Pinpoint the cell where the given text exists, returning its [x, y] midpoint coordinate. 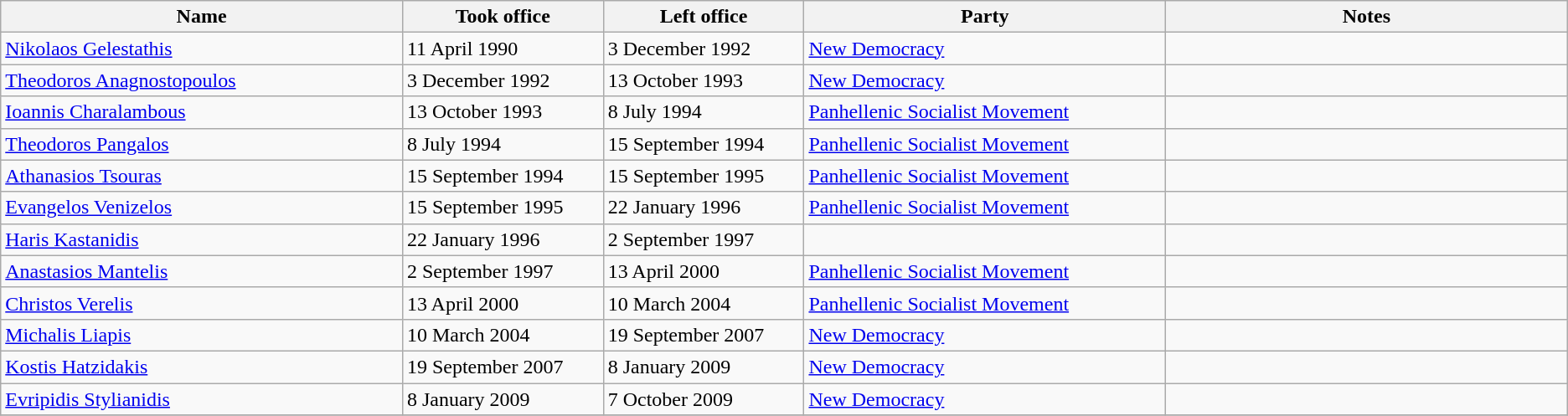
Haris Kastanidis [202, 239]
Evripidis Stylianidis [202, 399]
Nikolaos Gelestathis [202, 49]
Theodoros Pangalos [202, 144]
Michalis Liapis [202, 335]
Name [202, 17]
Took office [503, 17]
Anastasios Mantelis [202, 271]
Theodoros Anagnostopoulos [202, 80]
11 April 1990 [503, 49]
Party [985, 17]
Evangelos Venizelos [202, 208]
Left office [704, 17]
Christos Verelis [202, 303]
Athanasios Tsouras [202, 176]
7 October 2009 [704, 399]
Ioannis Charalambous [202, 112]
Kostis Hatzidakis [202, 367]
Notes [1367, 17]
